Extract the (x, y) coordinate from the center of the cell holding the provided text.  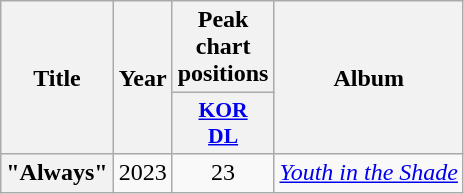
Title (57, 78)
2023 (142, 173)
Album (369, 78)
"Always" (57, 173)
23 (223, 173)
Year (142, 78)
Youth in the Shade (369, 173)
Peak chart positions (223, 47)
KORDL (223, 124)
